Detect which cell encompasses the target text, then output its [x, y] center coordinate. 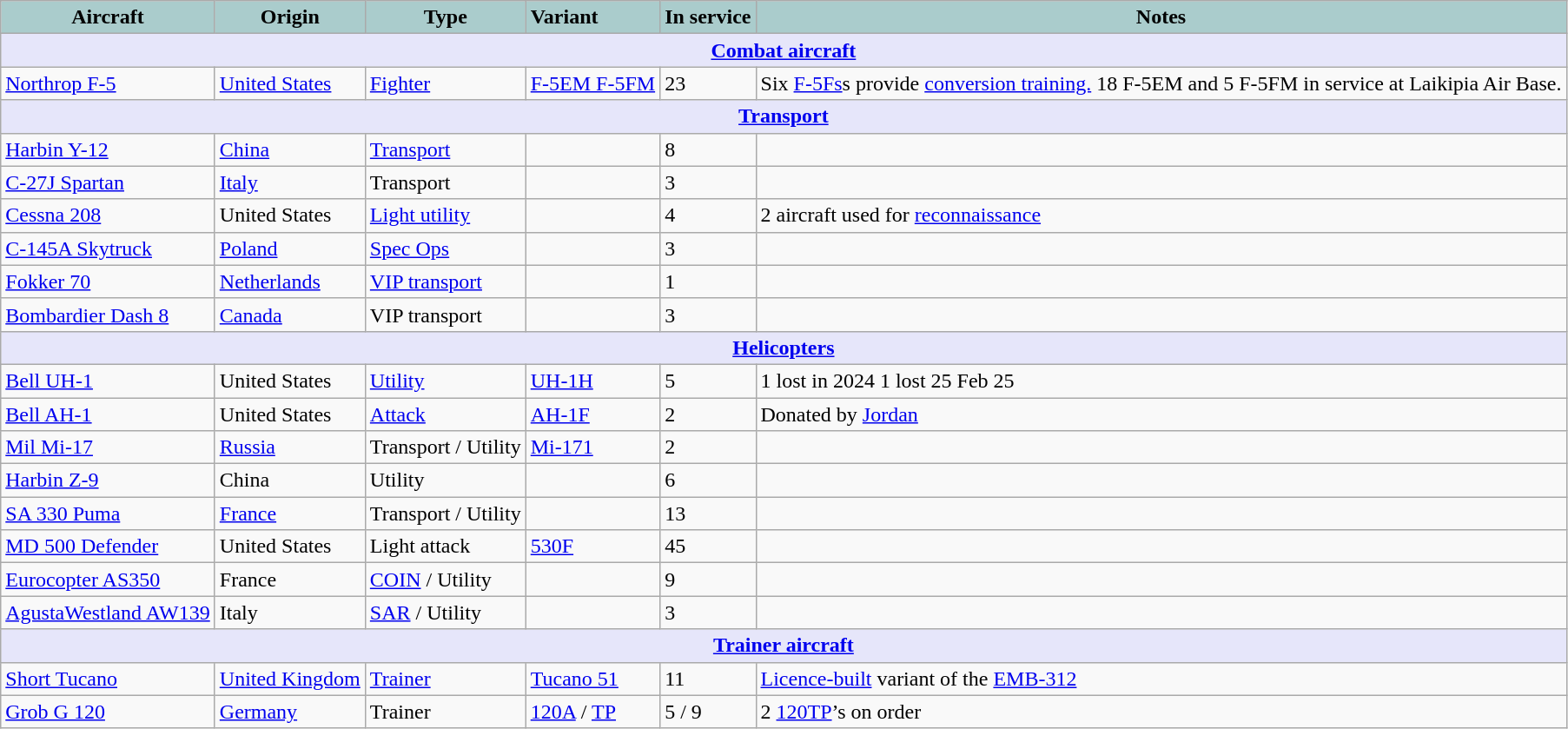
SAR / Utility [445, 613]
Grob G 120 [108, 712]
Bell UH-1 [108, 381]
UH-1H [592, 381]
Harbin Z-9 [108, 480]
8 [708, 149]
COIN / Utility [445, 580]
MD 500 Defender [108, 547]
5 [708, 381]
Type [445, 17]
Tucano 51 [592, 679]
In service [708, 17]
Mi-171 [592, 447]
Fighter [445, 83]
Combat aircraft [784, 50]
13 [708, 514]
Notes [1161, 17]
Licence-built variant of the EMB-312 [1161, 679]
Short Tucano [108, 679]
Light attack [445, 547]
Donated by Jordan [1161, 414]
11 [708, 679]
Origin [290, 17]
Germany [290, 712]
Harbin Y-12 [108, 149]
2 aircraft used for reconnaissance [1161, 215]
1 lost in 2024 1 lost 25 Feb 25 [1161, 381]
Bombardier Dash 8 [108, 315]
6 [708, 480]
Trainer aircraft [784, 646]
23 [708, 83]
Cessna 208 [108, 215]
Six F-5Fss provide conversion training. 18 F-5EM and 5 F-5FM in service at Laikipia Air Base. [1161, 83]
Fokker 70 [108, 282]
Helicopters [784, 348]
Eurocopter AS350 [108, 580]
United Kingdom [290, 679]
Bell AH-1 [108, 414]
C-27J Spartan [108, 182]
Northrop F-5 [108, 83]
Variant [592, 17]
530F [592, 547]
C-145A Skytruck [108, 249]
Russia [290, 447]
9 [708, 580]
Mil Mi-17 [108, 447]
Aircraft [108, 17]
Canada [290, 315]
45 [708, 547]
120A / TP [592, 712]
4 [708, 215]
F-5EM F-5FM [592, 83]
Light utility [445, 215]
Poland [290, 249]
1 [708, 282]
SA 330 Puma [108, 514]
AH-1F [592, 414]
Spec Ops [445, 249]
Attack [445, 414]
Netherlands [290, 282]
2 120TP’s on order [1161, 712]
5 / 9 [708, 712]
AgustaWestland AW139 [108, 613]
